Extract the [X, Y] coordinate from the center of the cell holding the provided text.  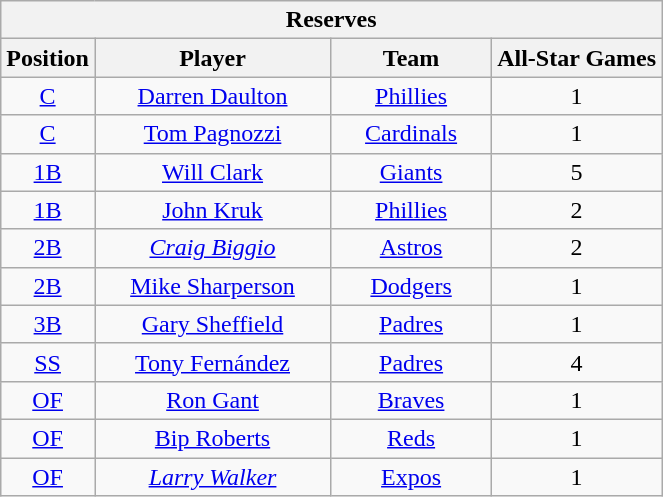
Expos [412, 477]
Cardinals [412, 134]
Craig Biggio [212, 248]
All-Star Games [577, 58]
Astros [412, 248]
Giants [412, 172]
Position [48, 58]
Dodgers [412, 286]
Mike Sharperson [212, 286]
Ron Gant [212, 400]
Reds [412, 438]
Will Clark [212, 172]
Braves [412, 400]
Gary Sheffield [212, 324]
5 [577, 172]
Larry Walker [212, 477]
Player [212, 58]
SS [48, 362]
Bip Roberts [212, 438]
Darren Daulton [212, 96]
Team [412, 58]
3B [48, 324]
John Kruk [212, 210]
Tony Fernández [212, 362]
Tom Pagnozzi [212, 134]
4 [577, 362]
Reserves [332, 20]
